Return the [X, Y] coordinate for the center point of the cell that contains the specified text.  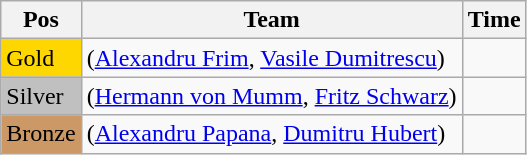
(Hermann von Mumm, Fritz Schwarz) [272, 96]
Pos [41, 20]
Time [494, 20]
Gold [41, 58]
(Alexandru Papana, Dumitru Hubert) [272, 134]
Team [272, 20]
Bronze [41, 134]
(Alexandru Frim, Vasile Dumitrescu) [272, 58]
Silver [41, 96]
